Extract the [x, y] coordinate from the center of the cell holding the provided text.  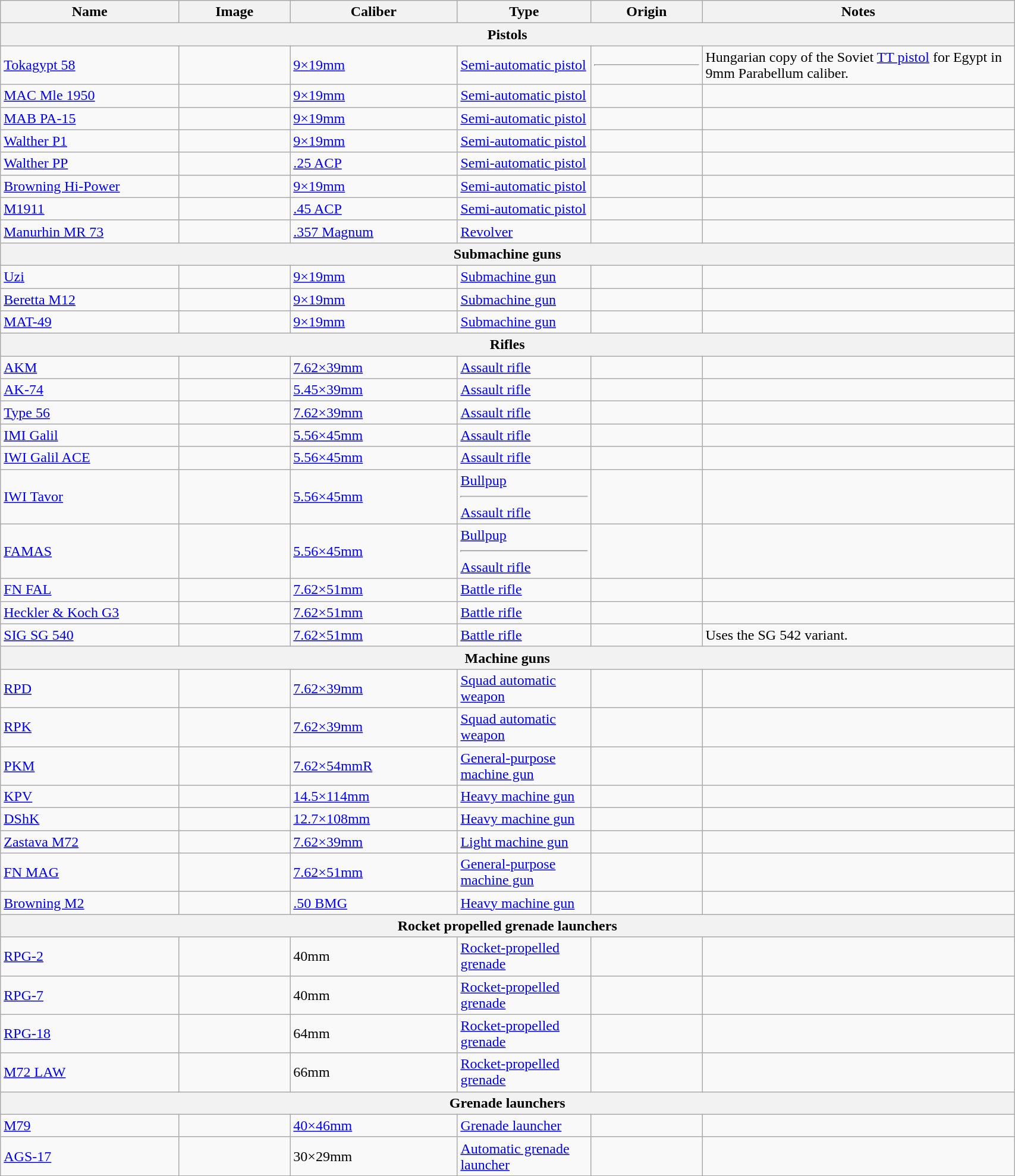
Walther PP [90, 163]
Submachine guns [508, 254]
FN MAG [90, 873]
66mm [373, 1073]
M79 [90, 1125]
Manurhin MR 73 [90, 231]
IMI Galil [90, 435]
SIG SG 540 [90, 635]
Browning Hi-Power [90, 186]
12.7×108mm [373, 819]
30×29mm [373, 1156]
FN FAL [90, 590]
Light machine gun [524, 842]
RPD [90, 688]
MAT-49 [90, 322]
.45 ACP [373, 209]
Origin [647, 12]
.50 BMG [373, 903]
Zastava M72 [90, 842]
Rocket propelled grenade launchers [508, 926]
MAB PA-15 [90, 118]
IWI Galil ACE [90, 458]
7.62×54mmR [373, 766]
Uzi [90, 276]
Pistols [508, 34]
KPV [90, 797]
40×46mm [373, 1125]
Hungarian copy of the Soviet TT pistol for Egypt in 9mm Parabellum caliber. [859, 65]
Image [234, 12]
.357 Magnum [373, 231]
Notes [859, 12]
5.45×39mm [373, 390]
.25 ACP [373, 163]
AGS-17 [90, 1156]
Machine guns [508, 658]
M1911 [90, 209]
M72 LAW [90, 1073]
MAC Mle 1950 [90, 96]
PKM [90, 766]
Heckler & Koch G3 [90, 612]
AK-74 [90, 390]
RPK [90, 727]
Type [524, 12]
Tokagypt 58 [90, 65]
Revolver [524, 231]
Uses the SG 542 variant. [859, 635]
FAMAS [90, 551]
DShK [90, 819]
Browning M2 [90, 903]
Grenade launchers [508, 1103]
Caliber [373, 12]
Name [90, 12]
RPG-7 [90, 995]
Walther P1 [90, 141]
Type 56 [90, 413]
AKM [90, 367]
RPG-18 [90, 1033]
Grenade launcher [524, 1125]
64mm [373, 1033]
Automatic grenade launcher [524, 1156]
RPG-2 [90, 956]
Rifles [508, 345]
IWI Tavor [90, 496]
14.5×114mm [373, 797]
Beretta M12 [90, 299]
